Scan for the cell matching the given text and deliver its (x, y) coordinate at center. 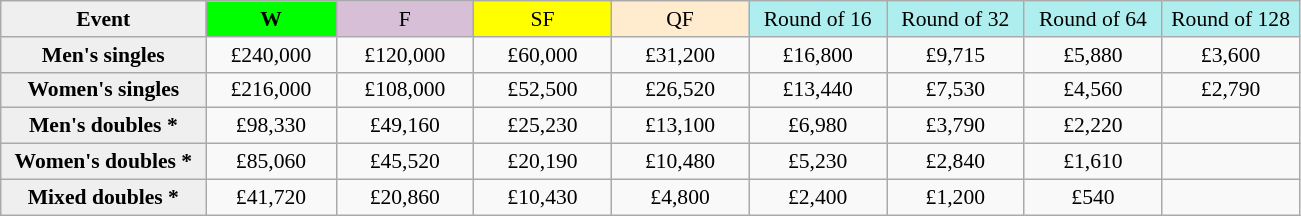
Round of 64 (1093, 19)
£4,800 (680, 197)
Mixed doubles * (104, 197)
£4,560 (1093, 90)
£41,720 (271, 197)
£7,530 (955, 90)
£2,220 (1093, 126)
SF (543, 19)
W (271, 19)
Event (104, 19)
£52,500 (543, 90)
Men's doubles * (104, 126)
Men's singles (104, 55)
£49,160 (405, 126)
£540 (1093, 197)
£10,430 (543, 197)
QF (680, 19)
£240,000 (271, 55)
£31,200 (680, 55)
£25,230 (543, 126)
Round of 16 (818, 19)
£3,600 (1231, 55)
F (405, 19)
Round of 128 (1231, 19)
£5,880 (1093, 55)
£16,800 (818, 55)
£1,610 (1093, 162)
£2,790 (1231, 90)
£98,330 (271, 126)
£85,060 (271, 162)
£13,440 (818, 90)
£120,000 (405, 55)
£60,000 (543, 55)
£2,840 (955, 162)
£1,200 (955, 197)
£10,480 (680, 162)
£6,980 (818, 126)
Round of 32 (955, 19)
£108,000 (405, 90)
Women's singles (104, 90)
£216,000 (271, 90)
£5,230 (818, 162)
£13,100 (680, 126)
£26,520 (680, 90)
£2,400 (818, 197)
Women's doubles * (104, 162)
£45,520 (405, 162)
£9,715 (955, 55)
£3,790 (955, 126)
£20,190 (543, 162)
£20,860 (405, 197)
